Find where the given text appears and provide that cell's center as (x, y) coordinate. 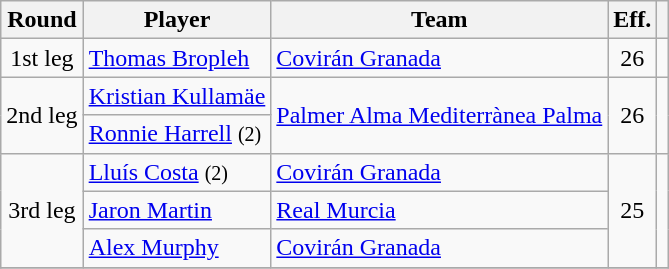
Team (440, 20)
Alex Murphy (177, 248)
25 (632, 210)
Player (177, 20)
Thomas Bropleh (177, 58)
Eff. (632, 20)
Round (42, 20)
2nd leg (42, 115)
Real Murcia (440, 210)
Kristian Kullamäe (177, 96)
Jaron Martin (177, 210)
Ronnie Harrell (2) (177, 134)
Lluís Costa (2) (177, 172)
1st leg (42, 58)
3rd leg (42, 210)
Palmer Alma Mediterrànea Palma (440, 115)
